Find where the given text appears and provide that cell's center as [x, y] coordinate. 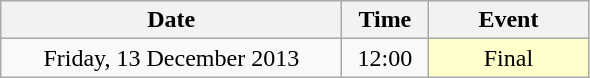
Event [508, 20]
Friday, 13 December 2013 [172, 58]
12:00 [385, 58]
Final [508, 58]
Date [172, 20]
Time [385, 20]
